Determine the (X, Y) coordinate at the center of the cell enclosing the given text.  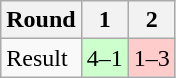
Result (41, 58)
2 (152, 20)
Round (41, 20)
1–3 (152, 58)
4–1 (104, 58)
1 (104, 20)
